Capture the cell that displays the provided text and extract its (x, y) central coordinate. 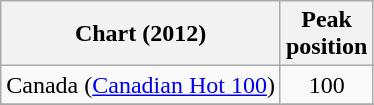
Peakposition (326, 34)
Chart (2012) (141, 34)
Canada (Canadian Hot 100) (141, 85)
100 (326, 85)
